Scan for the cell matching the given text and deliver its [x, y] coordinate at center. 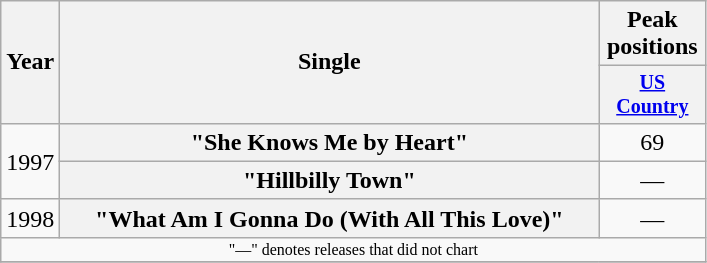
"—" denotes releases that did not chart [354, 249]
"Hillbilly Town" [330, 180]
Peak positions [652, 34]
"She Knows Me by Heart" [330, 142]
Single [330, 62]
"What Am I Gonna Do (With All This Love)" [330, 218]
69 [652, 142]
1997 [30, 161]
Year [30, 62]
US Country [652, 94]
1998 [30, 218]
